Find where the given text appears and provide that cell's center as [x, y] coordinate. 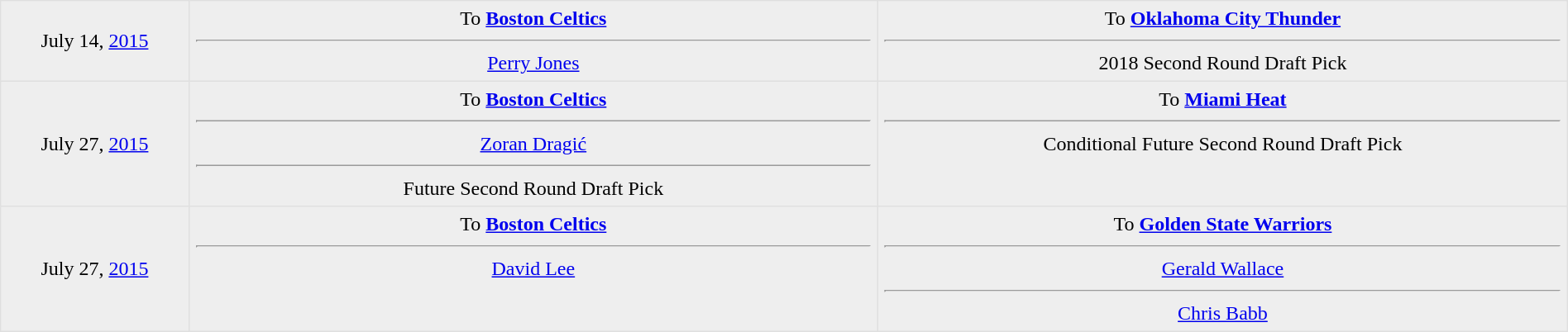
To Boston CelticsZoran DragićFuture Second Round Draft Pick [533, 144]
To Golden State WarriorsGerald WallaceChris Babb [1223, 269]
To Miami HeatConditional Future Second Round Draft Pick [1223, 144]
To Oklahoma City Thunder2018 Second Round Draft Pick [1223, 41]
To Boston CelticsPerry Jones [533, 41]
To Boston CelticsDavid Lee [533, 269]
July 14, 2015 [94, 41]
